From the cell containing the given text, extract its center point as [X, Y] coordinate. 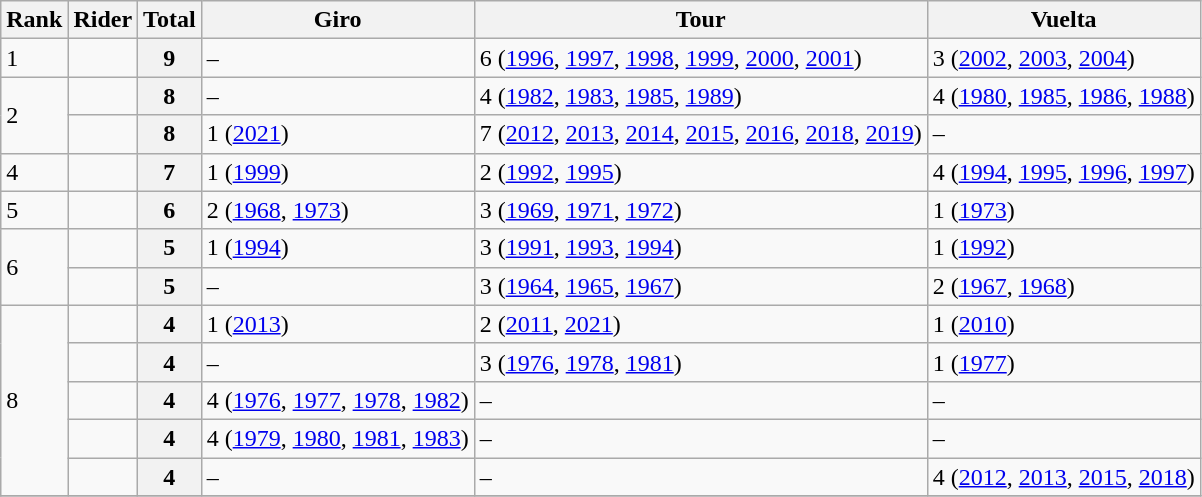
9 [170, 58]
4 (1980, 1985, 1986, 1988) [1064, 96]
Total [170, 20]
3 (1964, 1965, 1967) [700, 286]
4 (1994, 1995, 1996, 1997) [1064, 172]
7 [170, 172]
3 (1991, 1993, 1994) [700, 248]
Tour [700, 20]
1 (2010) [1064, 324]
Rank [34, 20]
7 (2012, 2013, 2014, 2015, 2016, 2018, 2019) [700, 134]
1 (2013) [338, 324]
Rider [103, 20]
2 (1992, 1995) [700, 172]
2 (2011, 2021) [700, 324]
1 (1999) [338, 172]
1 (1994) [338, 248]
1 [34, 58]
2 (1968, 1973) [338, 210]
2 (1967, 1968) [1064, 286]
4 (2012, 2013, 2015, 2018) [1064, 477]
Giro [338, 20]
6 (1996, 1997, 1998, 1999, 2000, 2001) [700, 58]
2 [34, 115]
4 (1982, 1983, 1985, 1989) [700, 96]
Vuelta [1064, 20]
1 (1977) [1064, 362]
3 (1969, 1971, 1972) [700, 210]
3 (1976, 1978, 1981) [700, 362]
1 (1992) [1064, 248]
1 (1973) [1064, 210]
4 (1979, 1980, 1981, 1983) [338, 438]
1 (2021) [338, 134]
3 (2002, 2003, 2004) [1064, 58]
4 (1976, 1977, 1978, 1982) [338, 400]
